Search for the cell housing the specified text and yield its (x, y) center coordinate. 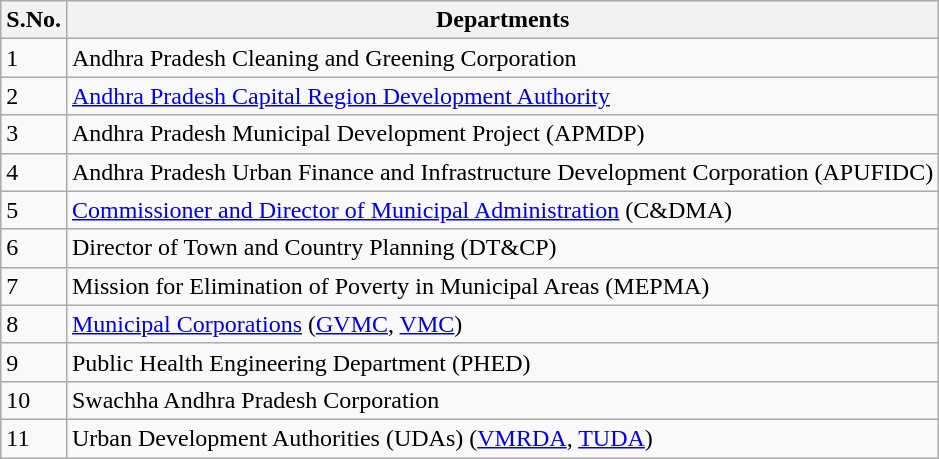
11 (34, 438)
1 (34, 58)
Andhra Pradesh Municipal Development Project (APMDP) (502, 134)
Municipal Corporations (GVMC, VMC) (502, 324)
4 (34, 172)
Andhra Pradesh Cleaning and Greening Corporation (502, 58)
10 (34, 400)
2 (34, 96)
Swachha Andhra Pradesh Corporation (502, 400)
9 (34, 362)
7 (34, 286)
Public Health Engineering Department (PHED) (502, 362)
Urban Development Authorities (UDAs) (VMRDA, TUDA) (502, 438)
Mission for Elimination of Poverty in Municipal Areas (MEPMA) (502, 286)
Director of Town and Country Planning (DT&CP) (502, 248)
Departments (502, 20)
Andhra Pradesh Urban Finance and Infrastructure Development Corporation (APUFIDC) (502, 172)
Andhra Pradesh Capital Region Development Authority (502, 96)
8 (34, 324)
S.No. (34, 20)
6 (34, 248)
5 (34, 210)
3 (34, 134)
Commissioner and Director of Municipal Administration (C&DMA) (502, 210)
